Locate the cell with the specified text and output its [X, Y] center coordinate. 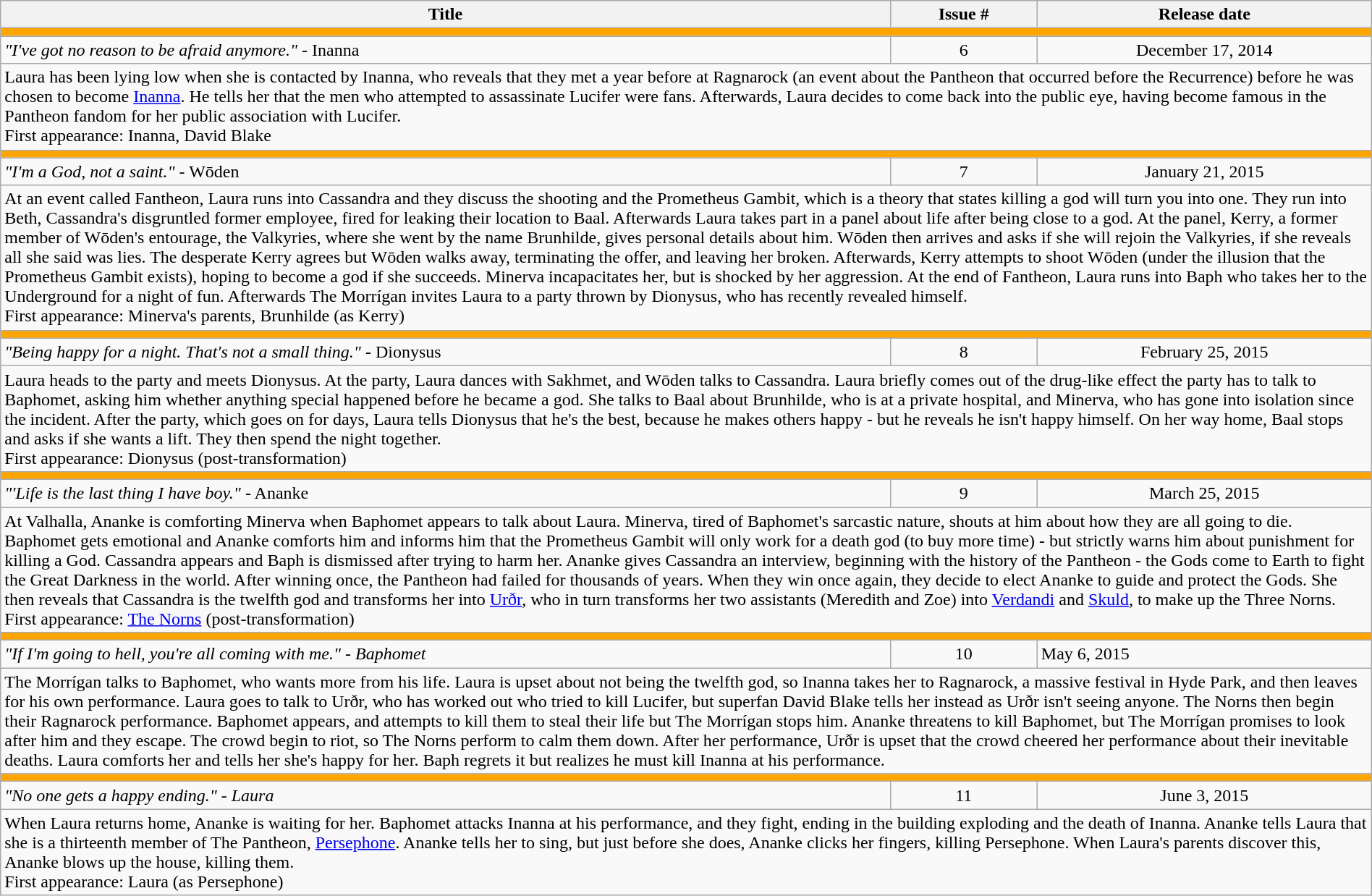
"No one gets a happy ending." - Laura [446, 795]
Title [446, 14]
December 17, 2014 [1204, 50]
8 [964, 352]
Issue # [964, 14]
"'Life is the last thing I have boy." - Ananke [446, 493]
March 25, 2015 [1204, 493]
"I'm a God, not a saint." - Wōden [446, 172]
"If I'm going to hell, you're all coming with me." - Baphomet [446, 654]
"Being happy for a night. That's not a small thing." - Dionysus [446, 352]
February 25, 2015 [1204, 352]
May 6, 2015 [1204, 654]
11 [964, 795]
10 [964, 654]
June 3, 2015 [1204, 795]
January 21, 2015 [1204, 172]
6 [964, 50]
7 [964, 172]
Release date [1204, 14]
"I've got no reason to be afraid anymore." - Inanna [446, 50]
9 [964, 493]
